Search for the cell housing the specified text and yield its [X, Y] center coordinate. 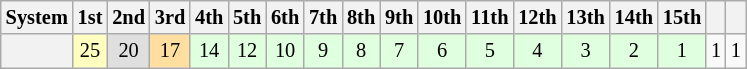
10 [285, 51]
5 [490, 51]
6th [285, 17]
25 [90, 51]
4th [209, 17]
15th [682, 17]
4 [537, 51]
10th [442, 17]
9 [323, 51]
6 [442, 51]
3rd [170, 17]
17 [170, 51]
14th [634, 17]
7th [323, 17]
9th [399, 17]
3 [585, 51]
2 [634, 51]
12 [247, 51]
13th [585, 17]
2nd [128, 17]
8 [361, 51]
20 [128, 51]
8th [361, 17]
11th [490, 17]
7 [399, 51]
12th [537, 17]
14 [209, 51]
System [37, 17]
5th [247, 17]
1st [90, 17]
